Capture the cell that displays the provided text and extract its (x, y) central coordinate. 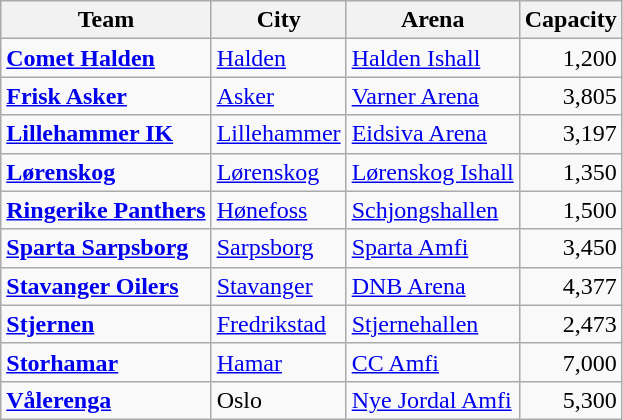
2,473 (570, 324)
Sparta Sarpsborg (106, 248)
Hamar (278, 362)
Lillehammer (278, 134)
Varner Arena (432, 96)
Stavanger Oilers (106, 286)
Eidsiva Arena (432, 134)
Fredrikstad (278, 324)
Team (106, 20)
3,805 (570, 96)
Stavanger (278, 286)
Schjongshallen (432, 210)
Oslo (278, 400)
Lillehammer IK (106, 134)
Vålerenga (106, 400)
City (278, 20)
1,500 (570, 210)
Stjernen (106, 324)
Storhamar (106, 362)
Capacity (570, 20)
Halden Ishall (432, 58)
Hønefoss (278, 210)
4,377 (570, 286)
Frisk Asker (106, 96)
3,450 (570, 248)
Comet Halden (106, 58)
Sparta Amfi (432, 248)
Lørenskog Ishall (432, 172)
Stjernehallen (432, 324)
1,350 (570, 172)
DNB Arena (432, 286)
Nye Jordal Amfi (432, 400)
Arena (432, 20)
1,200 (570, 58)
Sarpsborg (278, 248)
Halden (278, 58)
Asker (278, 96)
3,197 (570, 134)
Ringerike Panthers (106, 210)
5,300 (570, 400)
CC Amfi (432, 362)
7,000 (570, 362)
